Identify which cell holds the provided text, then report its [x, y] central coordinate. 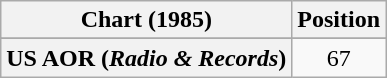
Chart (1985) [146, 20]
Position [339, 20]
US AOR (Radio & Records) [146, 58]
67 [339, 58]
